Output the [x, y] coordinate of the center of the cell containing the given text.  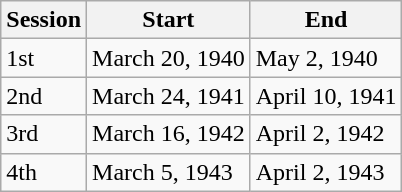
March 16, 1942 [169, 134]
Session [44, 20]
2nd [44, 96]
April 2, 1943 [326, 172]
March 24, 1941 [169, 96]
April 10, 1941 [326, 96]
March 20, 1940 [169, 58]
March 5, 1943 [169, 172]
3rd [44, 134]
4th [44, 172]
1st [44, 58]
Start [169, 20]
May 2, 1940 [326, 58]
April 2, 1942 [326, 134]
End [326, 20]
